Find where the given text appears and provide that cell's center as [x, y] coordinate. 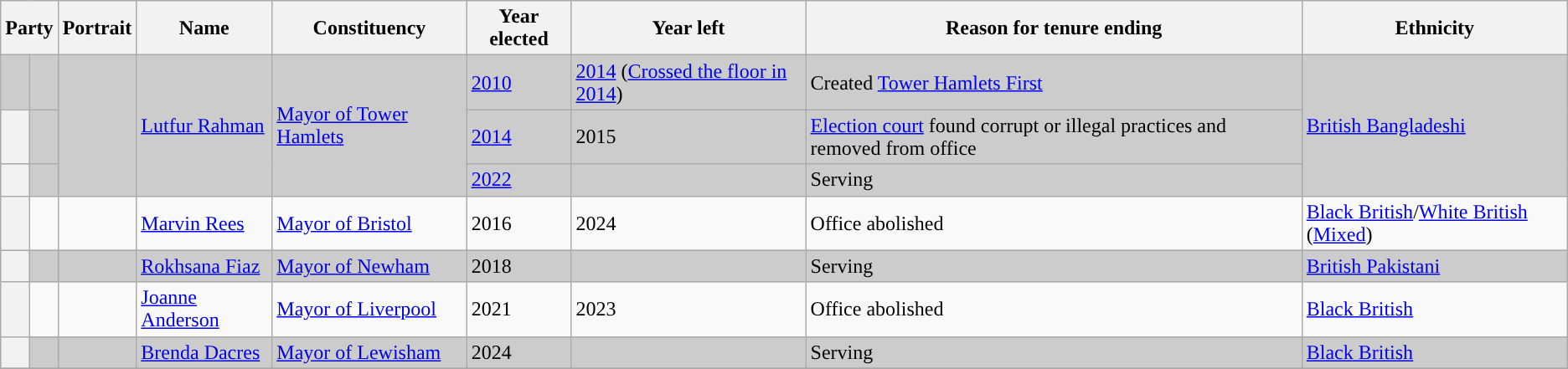
Name [204, 28]
Mayor of Lewisham [369, 352]
Constituency [369, 28]
Marvin Rees [204, 223]
Year elected [519, 28]
2016 [519, 223]
Ethnicity [1434, 28]
British Bangladeshi [1434, 126]
Rokhsana Fiaz [204, 266]
2010 [519, 82]
Portrait [97, 28]
British Pakistani [1434, 266]
Reason for tenure ending [1054, 28]
Year left [689, 28]
2022 [519, 180]
2014 [519, 137]
2014 (Crossed the floor in 2014) [689, 82]
2021 [519, 310]
2018 [519, 266]
Lutfur Rahman [204, 126]
Joanne Anderson [204, 310]
Mayor of Tower Hamlets [369, 126]
Black British/White British (Mixed) [1434, 223]
Mayor of Liverpool [369, 310]
2023 [689, 310]
Mayor of Newham [369, 266]
Election court found corrupt or illegal practices and removed from office [1054, 137]
Party [29, 28]
Brenda Dacres [204, 352]
2015 [689, 137]
Mayor of Bristol [369, 223]
Created Tower Hamlets First [1054, 82]
